Locate the cell with the specified text and output its (x, y) center coordinate. 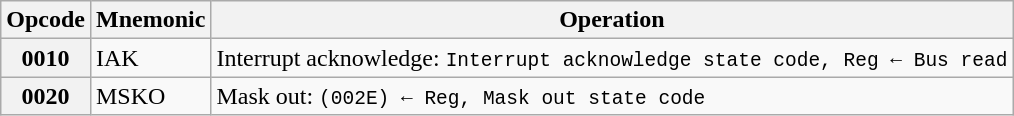
Interrupt acknowledge: Interrupt acknowledge state code, Reg ← Bus read (612, 58)
0020 (46, 96)
Mnemonic (150, 20)
MSKO (150, 96)
Mask out: (002E) ← Reg, Mask out state code (612, 96)
Opcode (46, 20)
Operation (612, 20)
IAK (150, 58)
0010 (46, 58)
